Output the [x, y] coordinate of the center of the cell containing the given text.  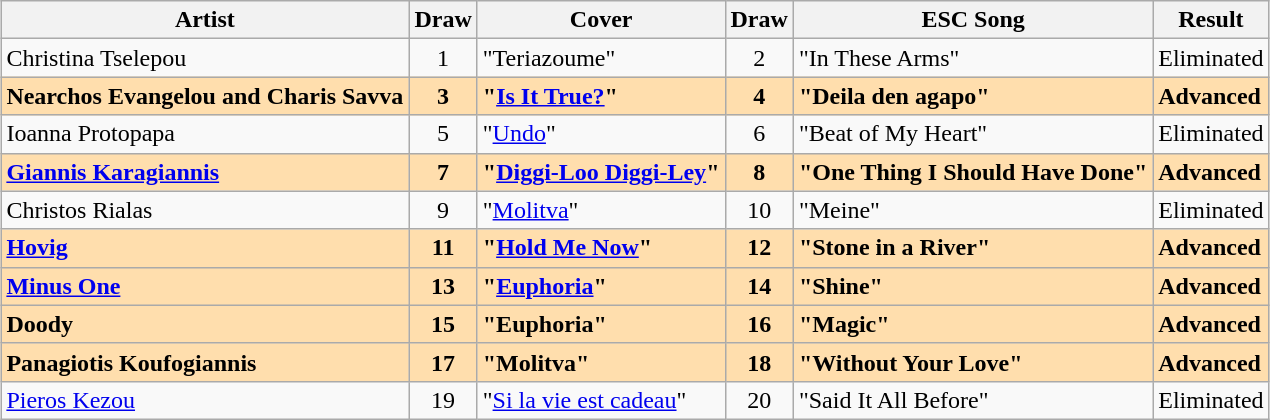
Minus One [205, 286]
13 [443, 286]
"Magic" [972, 324]
Ioanna Protopapa [205, 134]
"Beat of My Heart" [972, 134]
1 [443, 58]
"Is It True?" [601, 96]
10 [759, 210]
"Si la vie est cadeau" [601, 400]
Christina Tselepou [205, 58]
Result [1211, 20]
Christos Rialas [205, 210]
14 [759, 286]
12 [759, 248]
"Teriazoume" [601, 58]
2 [759, 58]
17 [443, 362]
"In These Arms" [972, 58]
ESC Song [972, 20]
4 [759, 96]
Pieros Kezou [205, 400]
"Stone in a River" [972, 248]
"Said It All Before" [972, 400]
9 [443, 210]
18 [759, 362]
"Hold Me Now" [601, 248]
3 [443, 96]
"Diggi-Loo Diggi-Ley" [601, 172]
7 [443, 172]
8 [759, 172]
"Undo" [601, 134]
Panagiotis Koufogiannis [205, 362]
6 [759, 134]
Artist [205, 20]
19 [443, 400]
5 [443, 134]
Nearchos Evangelou and Charis Savva [205, 96]
15 [443, 324]
16 [759, 324]
Hovig [205, 248]
"Shine" [972, 286]
"Meine" [972, 210]
20 [759, 400]
Giannis Karagiannis [205, 172]
"Without Your Love" [972, 362]
Cover [601, 20]
Doody [205, 324]
"Deila den agapo" [972, 96]
11 [443, 248]
"One Thing I Should Have Done" [972, 172]
